Identify which cell holds the provided text, then report its [x, y] central coordinate. 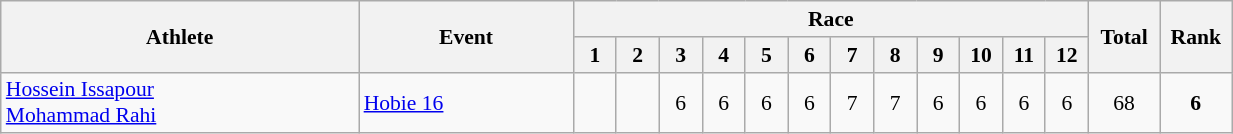
Event [466, 36]
Hobie 16 [466, 102]
11 [1024, 55]
Total [1124, 36]
2 [638, 55]
8 [896, 55]
Athlete [180, 36]
Rank [1196, 36]
Hossein IssapourMohammad Rahi [180, 102]
1 [594, 55]
12 [1066, 55]
68 [1124, 102]
10 [982, 55]
Race [830, 19]
9 [938, 55]
4 [724, 55]
5 [766, 55]
3 [680, 55]
